Return (x, y) of the center of cell containing provided text 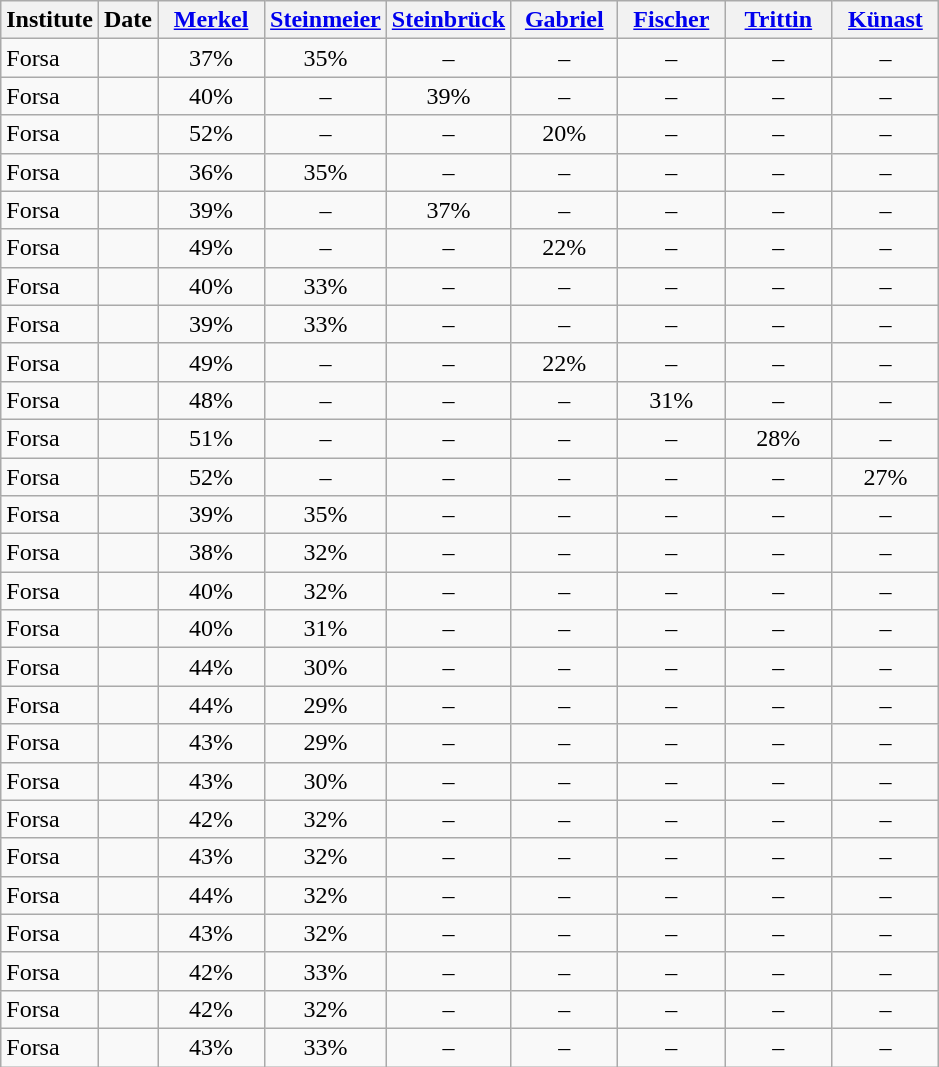
28% (778, 438)
Steinbrück (448, 20)
Date (128, 20)
Gabriel (564, 20)
27% (886, 477)
36% (212, 172)
Trittin (778, 20)
51% (212, 438)
48% (212, 400)
Steinmeier (326, 20)
Merkel (212, 20)
Institute (50, 20)
Fischer (672, 20)
Künast (886, 20)
38% (212, 553)
20% (564, 134)
